Return the [x, y] coordinate for the center point of the cell that contains the specified text.  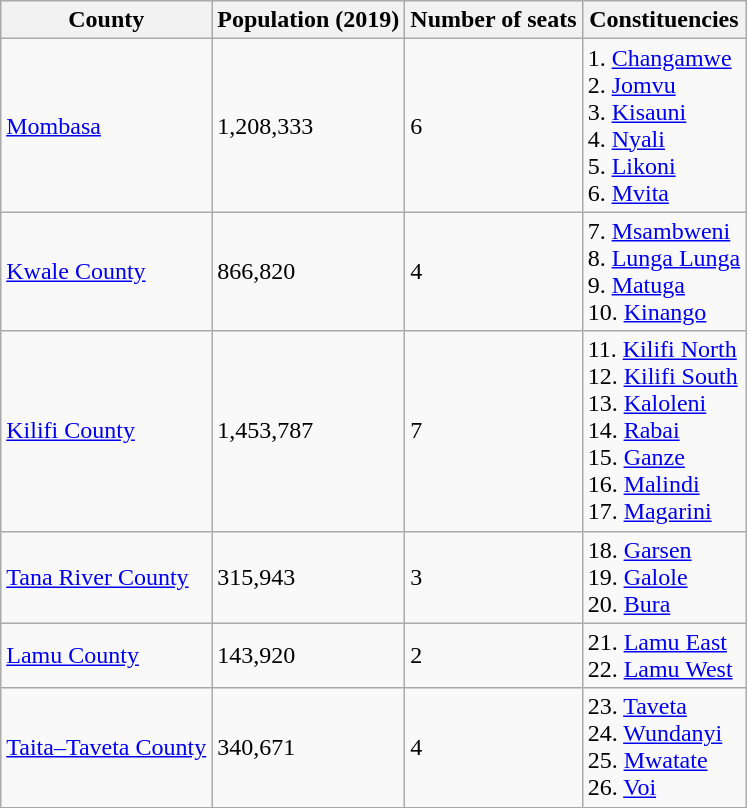
23. Taveta24. Wundanyi25. Mwatate26. Voi [664, 748]
143,920 [308, 656]
6 [494, 126]
340,671 [308, 748]
Constituencies [664, 20]
18. Garsen19. Galole20. Bura [664, 577]
Tana River County [106, 577]
Taita–Taveta County [106, 748]
315,943 [308, 577]
1. Changamwe2. Jomvu3. Kisauni4. Nyali5. Likoni6. Mvita [664, 126]
Lamu County [106, 656]
2 [494, 656]
Number of seats [494, 20]
7. Msambweni8. Lunga Lunga9. Matuga10. Kinango [664, 272]
21. Lamu East22. Lamu West [664, 656]
1,453,787 [308, 431]
7 [494, 431]
County [106, 20]
866,820 [308, 272]
Kwale County [106, 272]
Population (2019) [308, 20]
11. Kilifi North12. Kilifi South13. Kaloleni14. Rabai15. Ganze16. Malindi17. Magarini [664, 431]
Mombasa [106, 126]
3 [494, 577]
1,208,333 [308, 126]
Kilifi County [106, 431]
